Provide the [X, Y] coordinate of the cell's center where the given text is located.  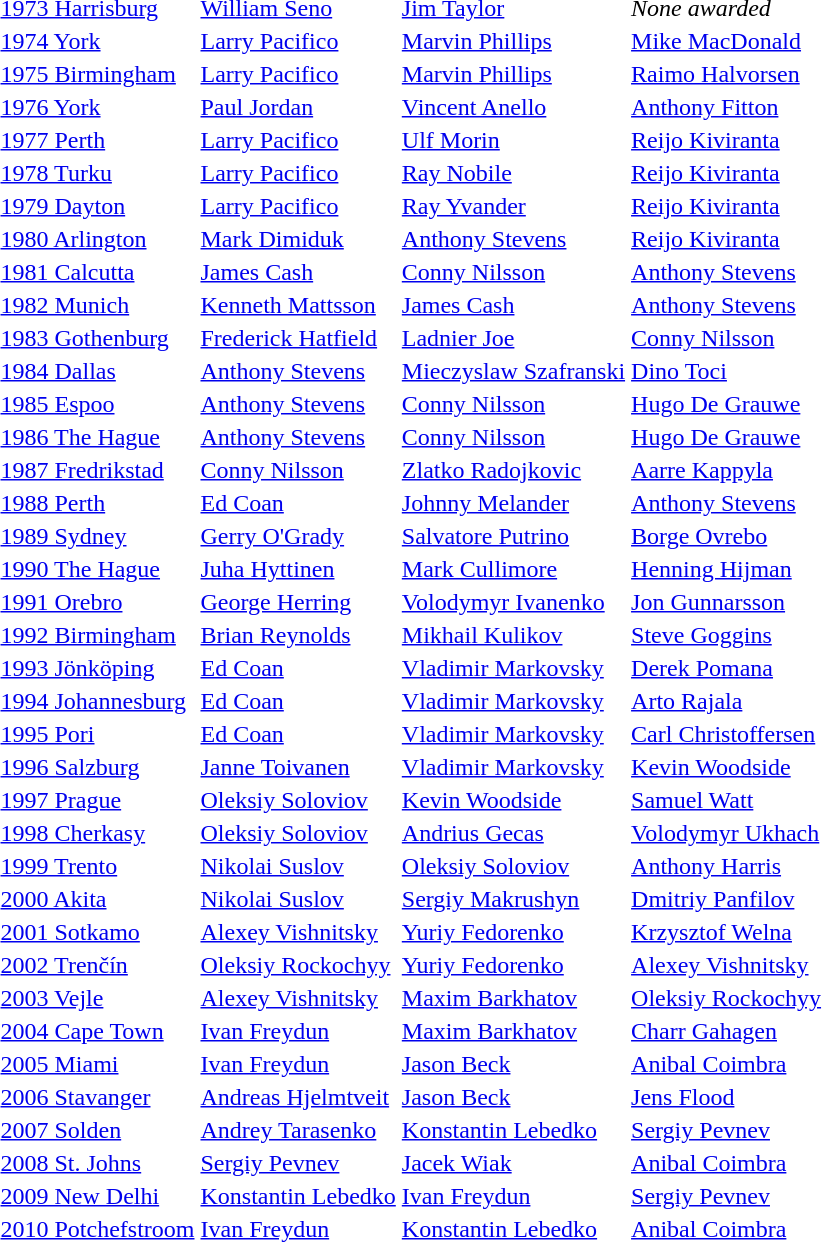
Johnny Melander [513, 503]
Volodymyr Ivanenko [513, 602]
Oleksiy Rockochyy [298, 965]
Sergiy Makrushyn [513, 899]
Vincent Anello [513, 107]
Kevin Woodside [513, 800]
Brian Reynolds [298, 635]
Mikhail Kulikov [513, 635]
Andrius Gecas [513, 833]
Paul Jordan [298, 107]
Mieczyslaw Szafranski [513, 371]
Salvatore Putrino [513, 536]
Zlatko Radojkovic [513, 470]
Frederick Hatfield [298, 338]
George Herring [298, 602]
Kenneth Mattsson [298, 305]
Ray Nobile [513, 173]
Juha Hyttinen [298, 569]
Gerry O'Grady [298, 536]
Ladnier Joe [513, 338]
Mark Dimiduk [298, 239]
Ray Yvander [513, 206]
Sergiy Pevnev [298, 1163]
Andreas Hjelmtveit [298, 1097]
Andrey Tarasenko [298, 1130]
Jacek Wiak [513, 1163]
Janne Toivanen [298, 767]
Mark Cullimore [513, 569]
Ulf Morin [513, 140]
